Find where the given text appears and provide that cell's center as [x, y] coordinate. 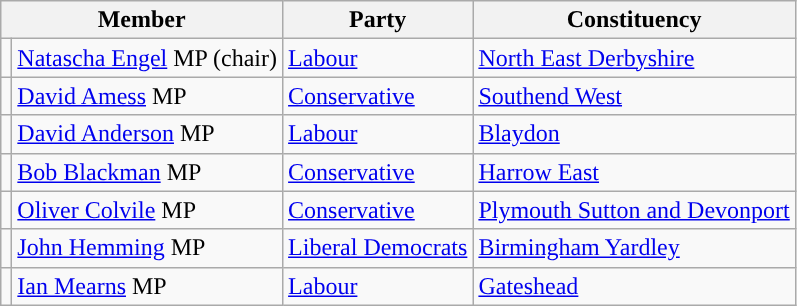
Bob Blackman MP [148, 172]
Liberal Democrats [378, 248]
Harrow East [634, 172]
Ian Mearns MP [148, 286]
Plymouth Sutton and Devonport [634, 210]
David Anderson MP [148, 134]
Southend West [634, 96]
Gateshead [634, 286]
Constituency [634, 20]
Oliver Colvile MP [148, 210]
Party [378, 20]
Blaydon [634, 134]
David Amess MP [148, 96]
Natascha Engel MP (chair) [148, 58]
Member [142, 20]
Birmingham Yardley [634, 248]
John Hemming MP [148, 248]
North East Derbyshire [634, 58]
